Extract the (x, y) coordinate from the center of the cell holding the provided text.  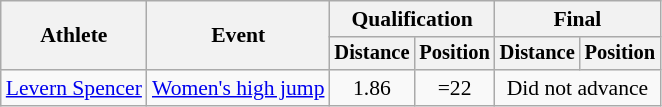
Did not advance (578, 88)
1.86 (372, 88)
=22 (454, 88)
Levern Spencer (74, 88)
Athlete (74, 36)
Event (238, 36)
Women's high jump (238, 88)
Final (578, 19)
Qualification (412, 19)
